Search for the cell housing the specified text and yield its [x, y] center coordinate. 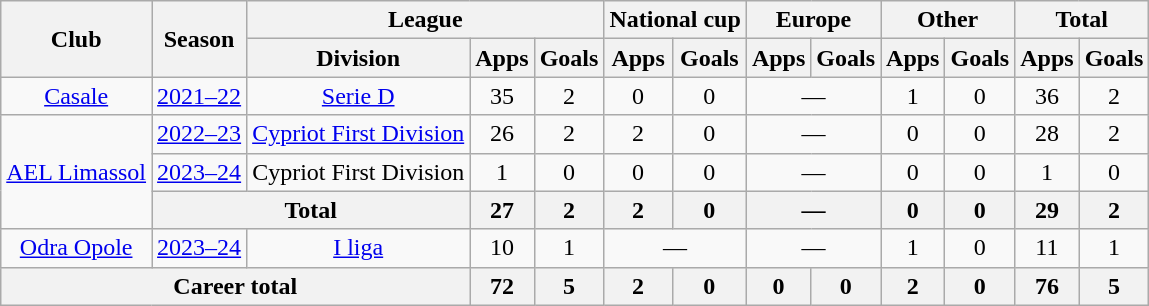
AEL Limassol [76, 172]
76 [1047, 286]
28 [1047, 134]
35 [502, 96]
Europe [813, 20]
2021–22 [200, 96]
26 [502, 134]
2022–23 [200, 134]
36 [1047, 96]
27 [502, 210]
Odra Opole [76, 248]
Division [358, 58]
Other [948, 20]
10 [502, 248]
National cup [675, 20]
Club [76, 39]
11 [1047, 248]
72 [502, 286]
29 [1047, 210]
Casale [76, 96]
League [426, 20]
Season [200, 39]
I liga [358, 248]
Career total [236, 286]
Serie D [358, 96]
